Return (x, y) of the center of cell containing provided text 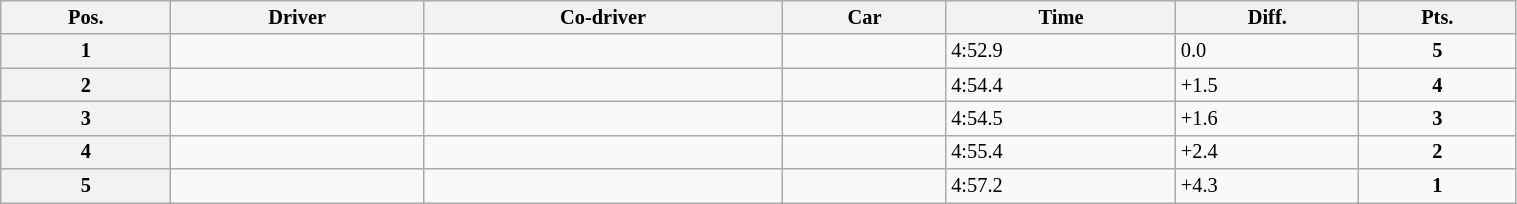
Pos. (86, 17)
+1.5 (1268, 85)
Driver (298, 17)
Pts. (1438, 17)
4:57.2 (1061, 186)
+2.4 (1268, 152)
Car (865, 17)
+4.3 (1268, 186)
Co-driver (604, 17)
+1.6 (1268, 118)
Diff. (1268, 17)
Time (1061, 17)
4:52.9 (1061, 51)
4:54.5 (1061, 118)
4:54.4 (1061, 85)
0.0 (1268, 51)
4:55.4 (1061, 152)
